Extract the [X, Y] coordinate from the center of the cell holding the provided text.  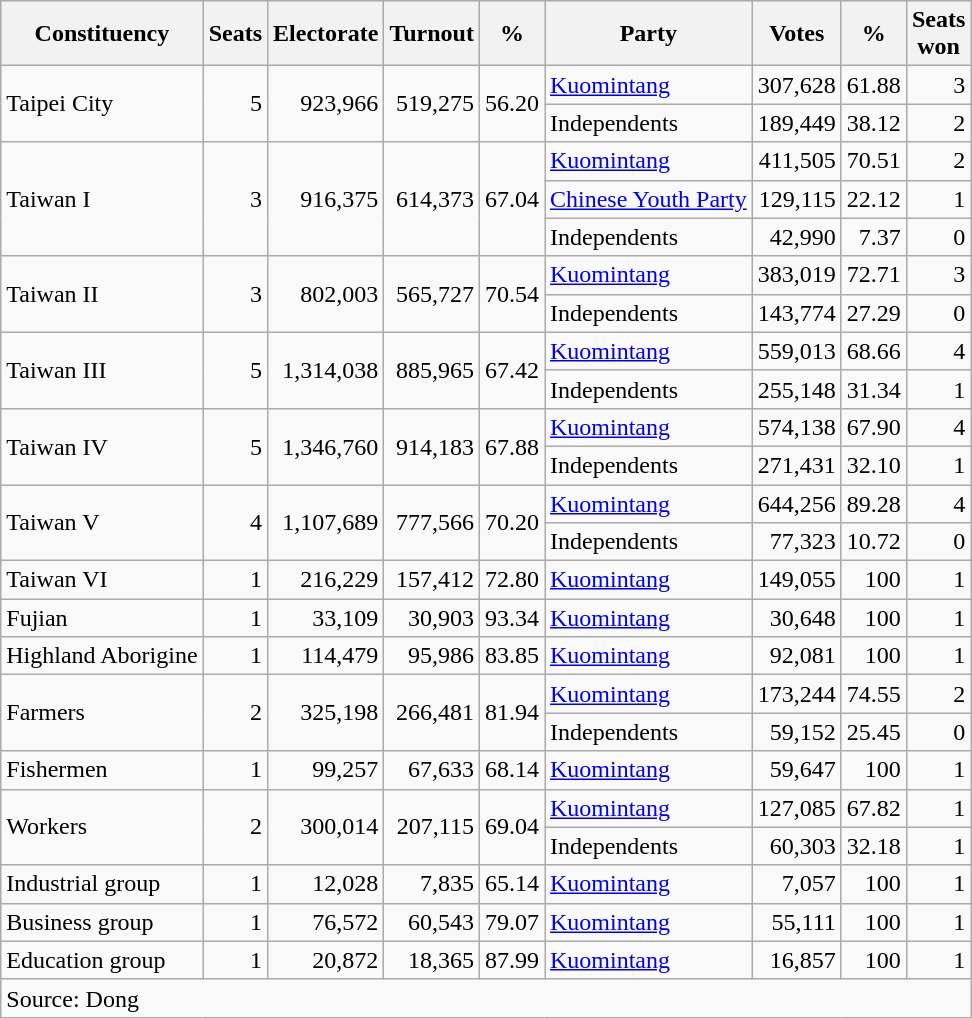
32.10 [874, 465]
Education group [102, 960]
31.34 [874, 389]
383,019 [796, 275]
7,057 [796, 884]
70.51 [874, 161]
69.04 [512, 827]
61.88 [874, 85]
Source: Dong [486, 998]
92,081 [796, 656]
99,257 [326, 770]
67.42 [512, 370]
Business group [102, 922]
70.20 [512, 522]
Party [648, 34]
42,990 [796, 237]
157,412 [432, 580]
114,479 [326, 656]
7.37 [874, 237]
Workers [102, 827]
300,014 [326, 827]
Constituency [102, 34]
216,229 [326, 580]
79.07 [512, 922]
Taipei City [102, 104]
93.34 [512, 618]
95,986 [432, 656]
30,648 [796, 618]
Electorate [326, 34]
32.18 [874, 846]
1,314,038 [326, 370]
614,373 [432, 199]
67.82 [874, 808]
67.88 [512, 446]
33,109 [326, 618]
56.20 [512, 104]
1,346,760 [326, 446]
60,303 [796, 846]
Taiwan II [102, 294]
59,647 [796, 770]
325,198 [326, 713]
885,965 [432, 370]
189,449 [796, 123]
143,774 [796, 313]
271,431 [796, 465]
149,055 [796, 580]
27.29 [874, 313]
83.85 [512, 656]
777,566 [432, 522]
519,275 [432, 104]
127,085 [796, 808]
Taiwan IV [102, 446]
76,572 [326, 922]
68.14 [512, 770]
67.04 [512, 199]
559,013 [796, 351]
Industrial group [102, 884]
574,138 [796, 427]
74.55 [874, 694]
Taiwan V [102, 522]
30,903 [432, 618]
914,183 [432, 446]
Chinese Youth Party [648, 199]
7,835 [432, 884]
411,505 [796, 161]
Fujian [102, 618]
923,966 [326, 104]
307,628 [796, 85]
87.99 [512, 960]
644,256 [796, 503]
Taiwan III [102, 370]
Seats [235, 34]
25.45 [874, 732]
266,481 [432, 713]
129,115 [796, 199]
77,323 [796, 542]
89.28 [874, 503]
12,028 [326, 884]
65.14 [512, 884]
Fishermen [102, 770]
255,148 [796, 389]
916,375 [326, 199]
10.72 [874, 542]
72.71 [874, 275]
67.90 [874, 427]
22.12 [874, 199]
81.94 [512, 713]
802,003 [326, 294]
60,543 [432, 922]
Votes [796, 34]
67,633 [432, 770]
68.66 [874, 351]
Highland Aborigine [102, 656]
20,872 [326, 960]
72.80 [512, 580]
Taiwan I [102, 199]
1,107,689 [326, 522]
Farmers [102, 713]
55,111 [796, 922]
59,152 [796, 732]
38.12 [874, 123]
207,115 [432, 827]
Taiwan VI [102, 580]
565,727 [432, 294]
173,244 [796, 694]
16,857 [796, 960]
Turnout [432, 34]
18,365 [432, 960]
70.54 [512, 294]
Seatswon [938, 34]
